Output the (X, Y) coordinate of the center of the cell containing the given text.  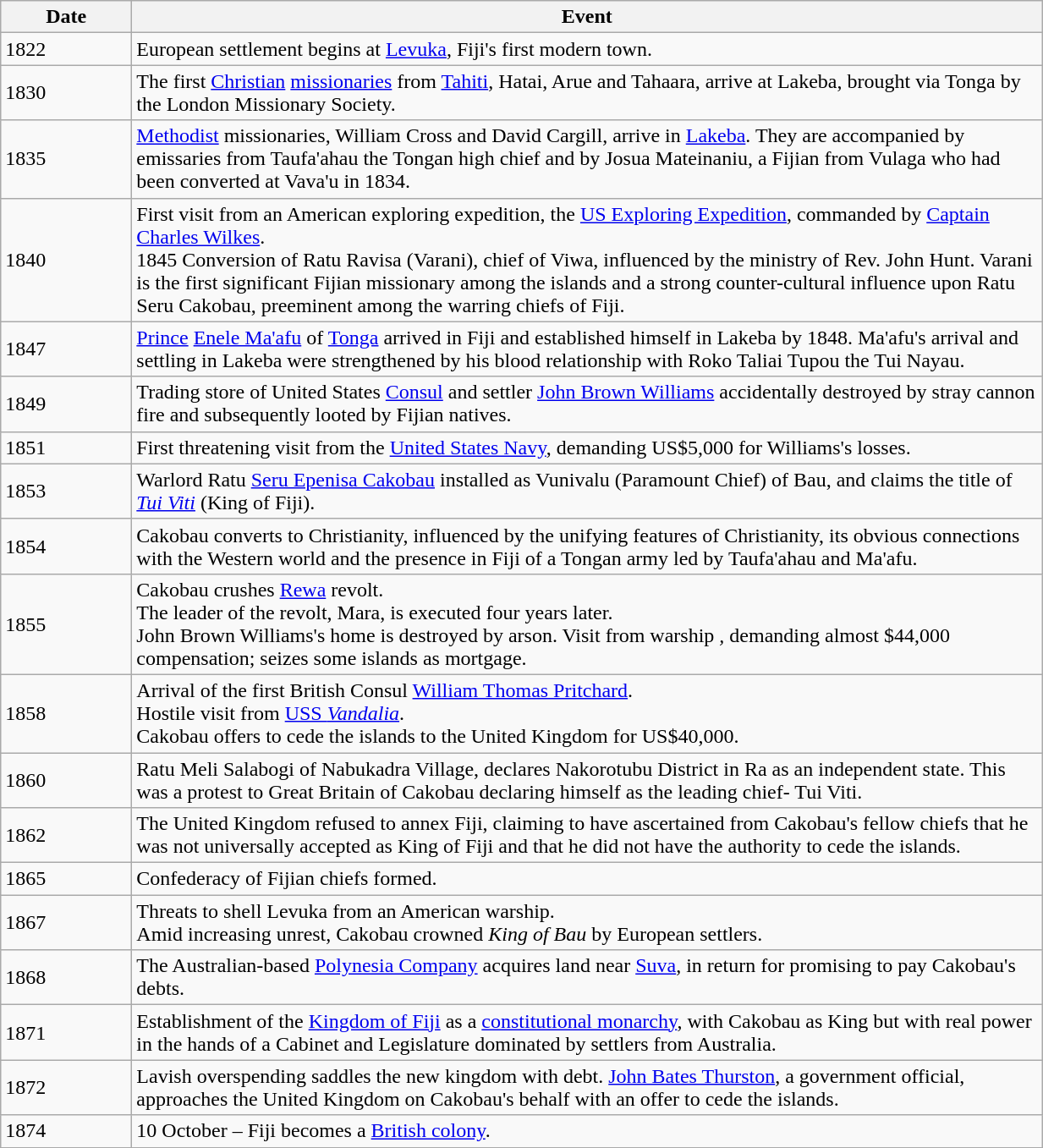
1872 (66, 1088)
1851 (66, 448)
1862 (66, 836)
1855 (66, 624)
Threats to shell Levuka from an American warship. Amid increasing unrest, Cakobau crowned King of Bau by European settlers. (587, 922)
1865 (66, 879)
1830 (66, 93)
10 October – Fiji becomes a British colony. (587, 1131)
The Australian-based Polynesia Company acquires land near Suva, in return for promising to pay Cakobau's debts. (587, 978)
1854 (66, 547)
First threatening visit from the United States Navy, demanding US$5,000 for Williams's losses. (587, 448)
1868 (66, 978)
1867 (66, 922)
1871 (66, 1032)
Event (587, 17)
1860 (66, 780)
1853 (66, 491)
1874 (66, 1131)
1835 (66, 159)
1858 (66, 713)
1847 (66, 349)
Confederacy of Fijian chiefs formed. (587, 879)
Warlord Ratu Seru Epenisa Cakobau installed as Vunivalu (Paramount Chief) of Bau, and claims the title of Tui Viti (King of Fiji). (587, 491)
1822 (66, 49)
Date (66, 17)
1840 (66, 260)
The first Christian missionaries from Tahiti, Hatai, Arue and Tahaara, arrive at Lakeba, brought via Tonga by the London Missionary Society. (587, 93)
1849 (66, 404)
European settlement begins at Levuka, Fiji's first modern town. (587, 49)
